Capture the cell that displays the provided text and extract its (x, y) central coordinate. 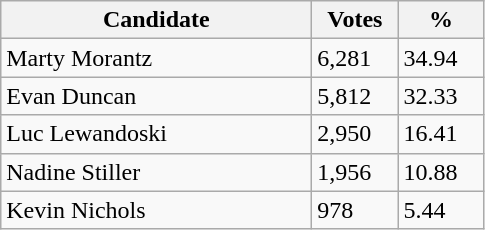
5.44 (441, 210)
2,950 (355, 134)
Votes (355, 20)
Luc Lewandoski (156, 134)
Marty Morantz (156, 58)
6,281 (355, 58)
10.88 (441, 172)
Kevin Nichols (156, 210)
34.94 (441, 58)
16.41 (441, 134)
32.33 (441, 96)
1,956 (355, 172)
Nadine Stiller (156, 172)
% (441, 20)
Evan Duncan (156, 96)
Candidate (156, 20)
5,812 (355, 96)
978 (355, 210)
